Scan for the cell matching the given text and deliver its [X, Y] coordinate at center. 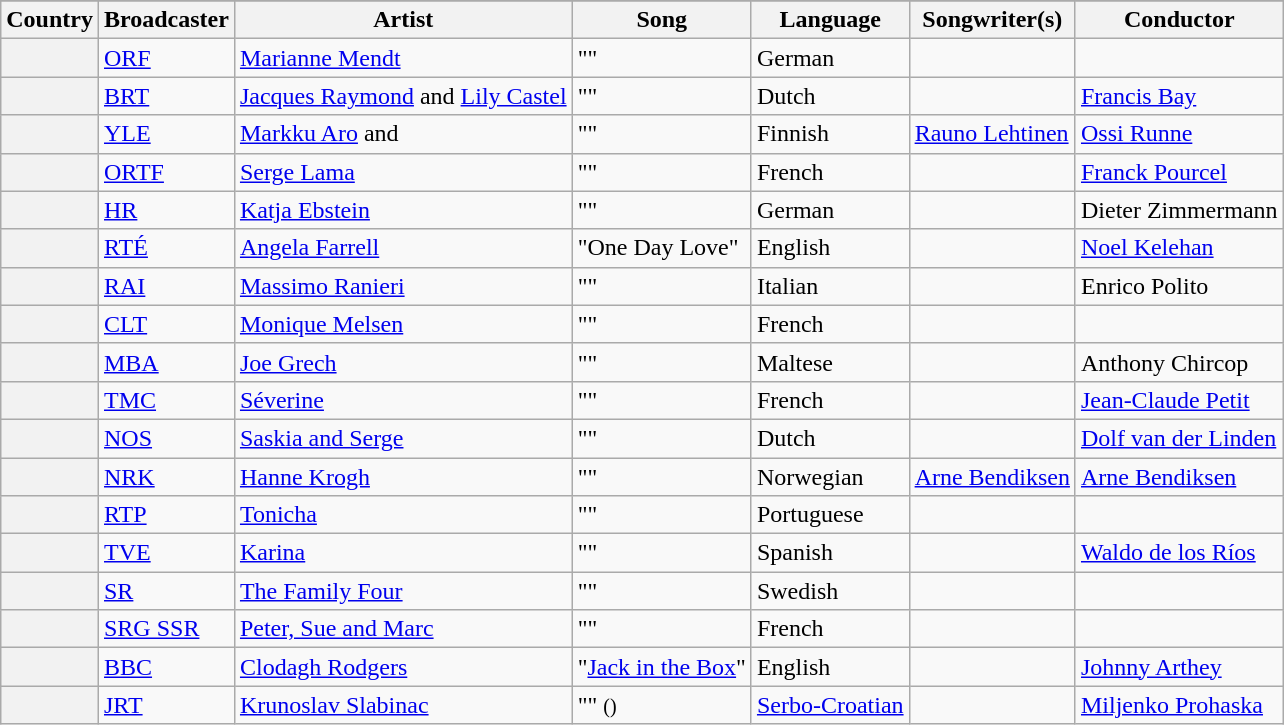
Artist [403, 20]
RTP [166, 515]
Song [662, 20]
Ossi Runne [1179, 134]
"One Day Love" [662, 248]
Language [830, 20]
Séverine [403, 400]
Miljenko Prohaska [1179, 705]
Jean-Claude Petit [1179, 400]
Songwriter(s) [992, 20]
Johnny Arthey [1179, 667]
Joe Grech [403, 362]
Swedish [830, 591]
Tonicha [403, 515]
Hanne Krogh [403, 477]
RAI [166, 286]
Finnish [830, 134]
"" () [662, 705]
Saskia and Serge [403, 438]
Serbo-Croatian [830, 705]
CLT [166, 324]
ORF [166, 58]
SRG SSR [166, 629]
SR [166, 591]
ORTF [166, 172]
Katja Ebstein [403, 210]
TMC [166, 400]
HR [166, 210]
Clodagh Rodgers [403, 667]
Portuguese [830, 515]
Marianne Mendt [403, 58]
Franck Pourcel [1179, 172]
Norwegian [830, 477]
BRT [166, 96]
Monique Melsen [403, 324]
The Family Four [403, 591]
Rauno Lehtinen [992, 134]
Serge Lama [403, 172]
Maltese [830, 362]
Markku Aro and [403, 134]
Massimo Ranieri [403, 286]
Spanish [830, 553]
RTÉ [166, 248]
Peter, Sue and Marc [403, 629]
Noel Kelehan [1179, 248]
JRT [166, 705]
Italian [830, 286]
Enrico Polito [1179, 286]
BBC [166, 667]
MBA [166, 362]
Dolf van der Linden [1179, 438]
Anthony Chircop [1179, 362]
Country [50, 20]
Broadcaster [166, 20]
NOS [166, 438]
NRK [166, 477]
Jacques Raymond and Lily Castel [403, 96]
Angela Farrell [403, 248]
Conductor [1179, 20]
Dieter Zimmermann [1179, 210]
TVE [166, 553]
YLE [166, 134]
Krunoslav Slabinac [403, 705]
"Jack in the Box" [662, 667]
Francis Bay [1179, 96]
Waldo de los Ríos [1179, 553]
Karina [403, 553]
